Find where the given text appears and provide that cell's center as [X, Y] coordinate. 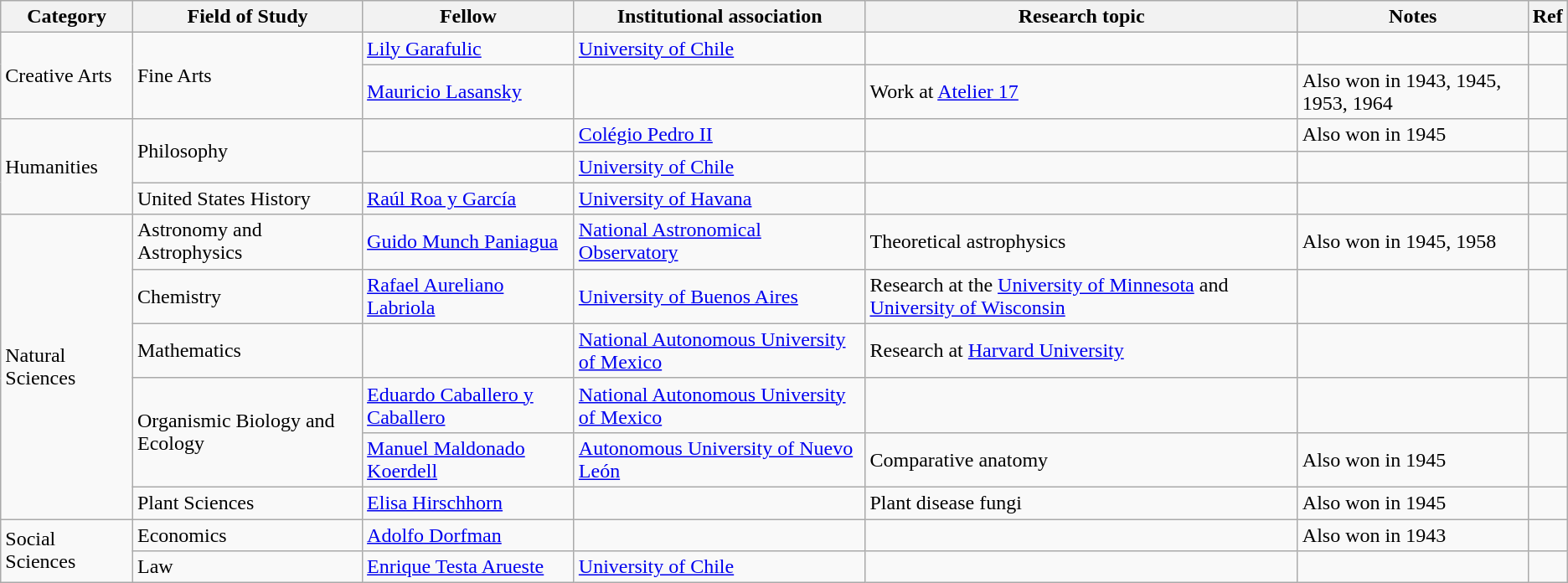
Work at Atelier 17 [1081, 92]
Rafael Aureliano Labriola [469, 297]
Mathematics [247, 350]
Field of Study [247, 17]
Humanities [67, 167]
Autonomous University of Nuevo León [720, 459]
Fellow [469, 17]
National Astronomical Observatory [720, 241]
Law [247, 567]
Plant Sciences [247, 503]
Astronomy and Astrophysics [247, 241]
Ref [1548, 17]
Mauricio Lasansky [469, 92]
University of Buenos Aires [720, 297]
Creative Arts [67, 75]
Research at Harvard University [1081, 350]
University of Havana [720, 199]
Notes [1412, 17]
Manuel Maldonado Koerdell [469, 459]
Elisa Hirschhorn [469, 503]
Comparative anatomy [1081, 459]
Research at the University of Minnesota and University of Wisconsin [1081, 297]
Plant disease fungi [1081, 503]
Enrique Testa Arueste [469, 567]
Organismic Biology and Ecology [247, 432]
Chemistry [247, 297]
Also won in 1945, 1958 [1412, 241]
Fine Arts [247, 75]
Also won in 1943 [1412, 535]
Lily Garafulic [469, 49]
Category [67, 17]
United States History [247, 199]
Social Sciences [67, 551]
Theoretical astrophysics [1081, 241]
Research topic [1081, 17]
Eduardo Caballero y Caballero [469, 405]
Colégio Pedro II [720, 135]
Economics [247, 535]
Guido Munch Paniagua [469, 241]
Raúl Roa y García [469, 199]
Philosophy [247, 151]
Natural Sciences [67, 367]
Also won in 1943, 1945, 1953, 1964 [1412, 92]
Adolfo Dorfman [469, 535]
Institutional association [720, 17]
